Search for the cell housing the specified text and yield its (x, y) center coordinate. 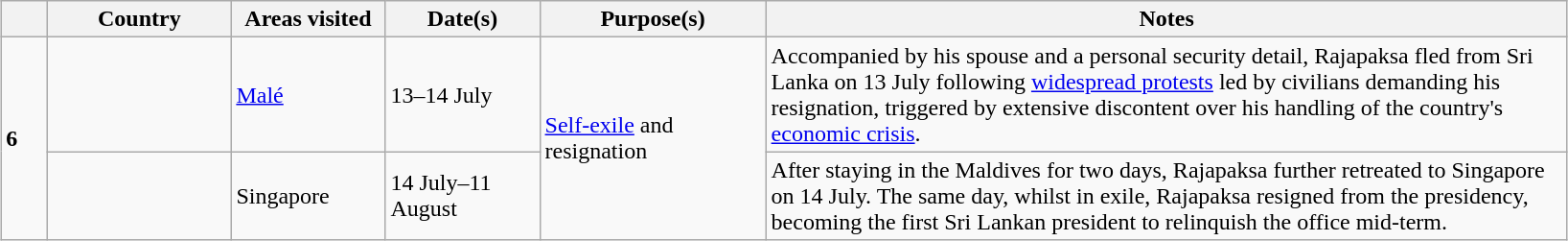
Purpose(s) (653, 19)
13–14 July (462, 94)
Country (140, 19)
Date(s) (462, 19)
14 July–11 August (462, 196)
6 (25, 138)
Malé (309, 94)
Singapore (309, 196)
Areas visited (309, 19)
Self-exile and resignation (653, 138)
Notes (1166, 19)
